For the text-containing cell, return its midpoint in (X, Y) coordinate format. 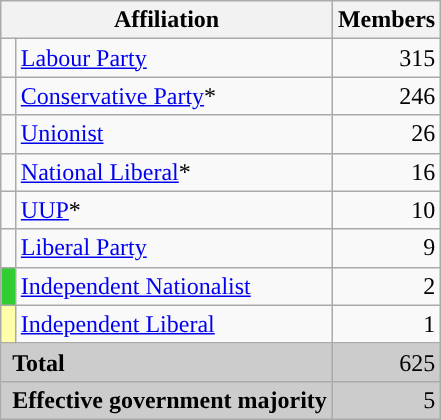
315 (386, 58)
246 (386, 96)
UUP* (174, 210)
9 (386, 248)
16 (386, 172)
Unionist (174, 134)
26 (386, 134)
Total (167, 362)
10 (386, 210)
2 (386, 286)
Independent Liberal (174, 324)
Effective government majority (167, 400)
Members (386, 20)
625 (386, 362)
5 (386, 400)
Independent Nationalist (174, 286)
Conservative Party* (174, 96)
National Liberal* (174, 172)
Affiliation (167, 20)
1 (386, 324)
Liberal Party (174, 248)
Labour Party (174, 58)
